Detect which cell encompasses the target text, then output its [X, Y] center coordinate. 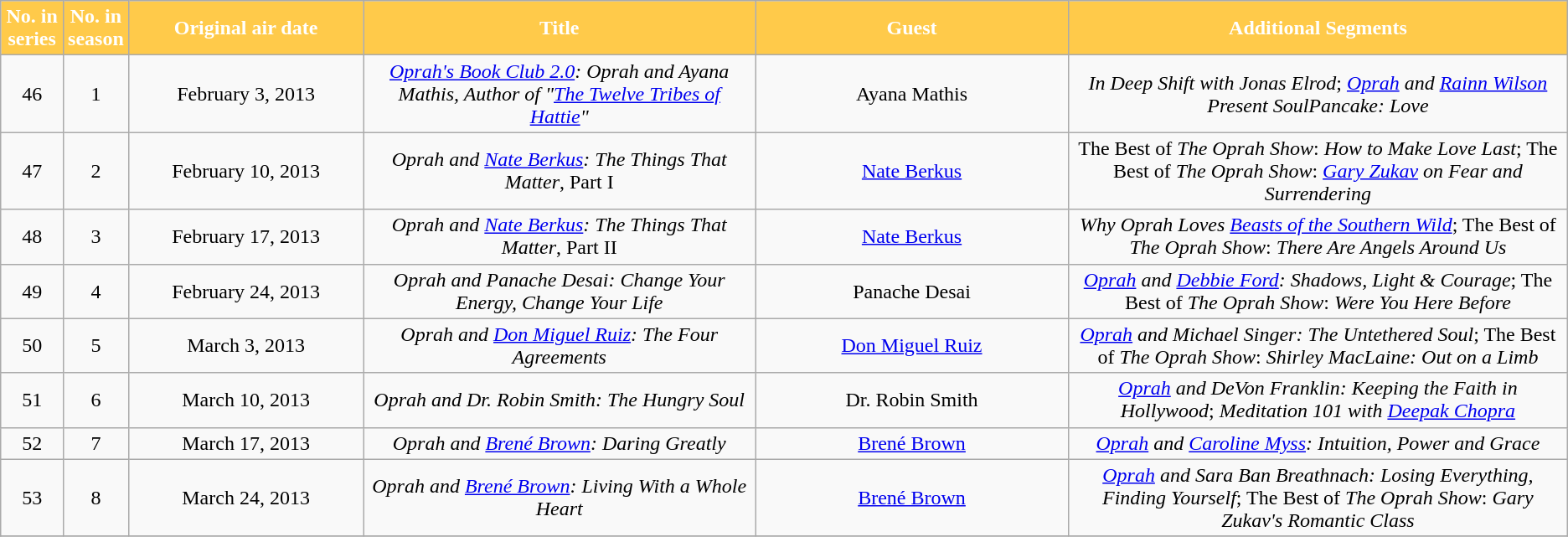
March 24, 2013 [246, 498]
Dr. Robin Smith [912, 400]
8 [96, 498]
Original air date [246, 28]
53 [32, 498]
March 10, 2013 [246, 400]
50 [32, 345]
Oprah and Nate Berkus: The Things That Matter, Part I [560, 171]
Oprah and Sara Ban Breathnach: Losing Everything, Finding Yourself; The Best of The Oprah Show: Gary Zukav's Romantic Class [1318, 498]
Oprah and Brené Brown: Daring Greatly [560, 443]
Oprah and Michael Singer: The Untethered Soul; The Best of The Oprah Show: Shirley MacLaine: Out on a Limb [1318, 345]
1 [96, 94]
Panache Desai [912, 292]
2 [96, 171]
52 [32, 443]
February 3, 2013 [246, 94]
March 3, 2013 [246, 345]
4 [96, 292]
Oprah's Book Club 2.0: Oprah and Ayana Mathis, Author of "The Twelve Tribes of Hattie" [560, 94]
March 17, 2013 [246, 443]
February 17, 2013 [246, 236]
7 [96, 443]
Oprah and Don Miguel Ruiz: The Four Agreements [560, 345]
No. inseason [96, 28]
Don Miguel Ruiz [912, 345]
Why Oprah Loves Beasts of the Southern Wild; The Best of The Oprah Show: There Are Angels Around Us [1318, 236]
February 10, 2013 [246, 171]
46 [32, 94]
6 [96, 400]
51 [32, 400]
Additional Segments [1318, 28]
3 [96, 236]
Ayana Mathis [912, 94]
Oprah and Debbie Ford: Shadows, Light & Courage; The Best of The Oprah Show: Were You Here Before [1318, 292]
Oprah and Caroline Myss: Intuition, Power and Grace [1318, 443]
Oprah and Panache Desai: Change Your Energy, Change Your Life [560, 292]
Oprah and Dr. Robin Smith: The Hungry Soul [560, 400]
No. inseries [32, 28]
The Best of The Oprah Show: How to Make Love Last; The Best of The Oprah Show: Gary Zukav on Fear and Surrendering [1318, 171]
Oprah and Nate Berkus: The Things That Matter, Part II [560, 236]
Guest [912, 28]
In Deep Shift with Jonas Elrod; Oprah and Rainn Wilson Present SoulPancake: Love [1318, 94]
Oprah and DeVon Franklin: Keeping the Faith in Hollywood; Meditation 101 with Deepak Chopra [1318, 400]
49 [32, 292]
47 [32, 171]
48 [32, 236]
Oprah and Brené Brown: Living With a Whole Heart [560, 498]
February 24, 2013 [246, 292]
5 [96, 345]
Title [560, 28]
